Identify which cell holds the provided text, then report its [x, y] central coordinate. 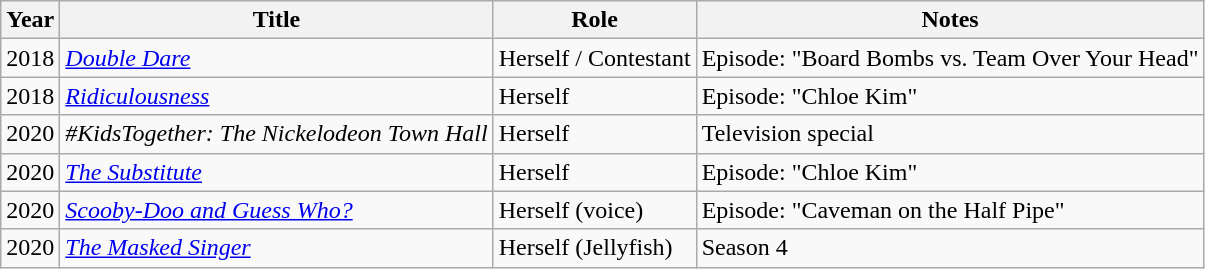
Episode: "Caveman on the Half Pipe" [950, 210]
Year [30, 20]
Ridiculousness [276, 96]
Season 4 [950, 248]
Television special [950, 134]
The Substitute [276, 172]
Herself (Jellyfish) [594, 248]
The Masked Singer [276, 248]
Title [276, 20]
Herself (voice) [594, 210]
Notes [950, 20]
Herself / Contestant [594, 58]
Role [594, 20]
Scooby-Doo and Guess Who? [276, 210]
Double Dare [276, 58]
#KidsTogether: The Nickelodeon Town Hall [276, 134]
Episode: "Board Bombs vs. Team Over Your Head" [950, 58]
